For the text-containing cell, return its midpoint in (X, Y) coordinate format. 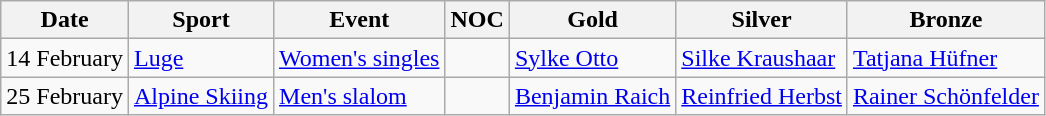
14 February (65, 58)
Benjamin Raich (592, 96)
Women's singles (360, 58)
NOC (477, 20)
Alpine Skiing (200, 96)
Silver (762, 20)
Event (360, 20)
Bronze (946, 20)
Silke Kraushaar (762, 58)
Sport (200, 20)
Tatjana Hüfner (946, 58)
Luge (200, 58)
Gold (592, 20)
Men's slalom (360, 96)
Rainer Schönfelder (946, 96)
Date (65, 20)
Sylke Otto (592, 58)
25 February (65, 96)
Reinfried Herbst (762, 96)
